From the cell containing the given text, extract its center point as [X, Y] coordinate. 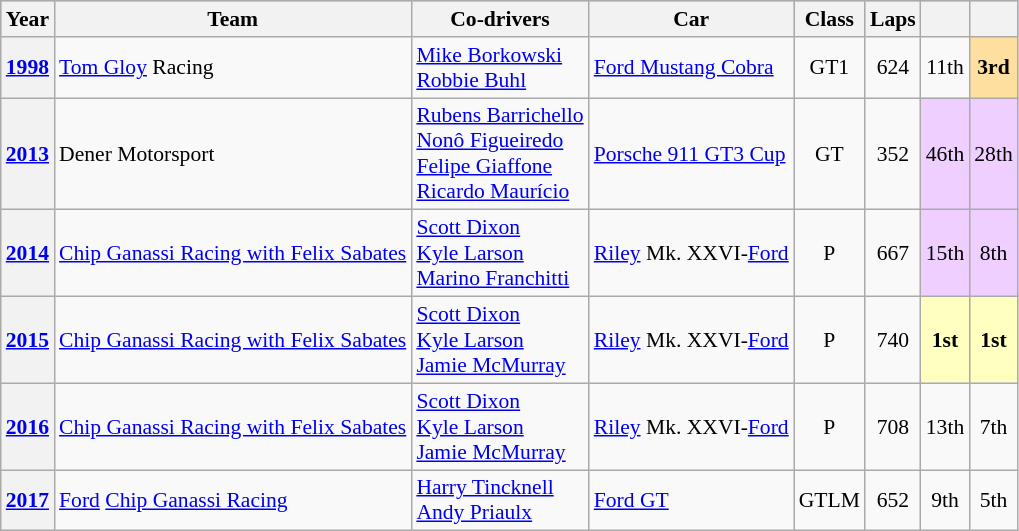
652 [893, 500]
7th [994, 426]
1998 [28, 68]
Laps [893, 19]
2017 [28, 500]
Tom Gloy Racing [232, 68]
Ford Chip Ganassi Racing [232, 500]
2015 [28, 340]
2014 [28, 254]
Co-drivers [500, 19]
Year [28, 19]
3rd [994, 68]
8th [994, 254]
5th [994, 500]
740 [893, 340]
Class [830, 19]
624 [893, 68]
46th [946, 154]
Team [232, 19]
13th [946, 426]
Ford GT [692, 500]
Ford Mustang Cobra [692, 68]
GT1 [830, 68]
Rubens Barrichello Nonô Figueiredo Felipe Giaffone Ricardo Maurício [500, 154]
708 [893, 426]
15th [946, 254]
Harry Tincknell Andy Priaulx [500, 500]
2016 [28, 426]
667 [893, 254]
28th [994, 154]
9th [946, 500]
Car [692, 19]
Mike Borkowski Robbie Buhl [500, 68]
352 [893, 154]
Scott Dixon Kyle Larson Marino Franchitti [500, 254]
GT [830, 154]
11th [946, 68]
2013 [28, 154]
Dener Motorsport [232, 154]
GTLM [830, 500]
Porsche 911 GT3 Cup [692, 154]
